For the text-containing cell, return its midpoint in (x, y) coordinate format. 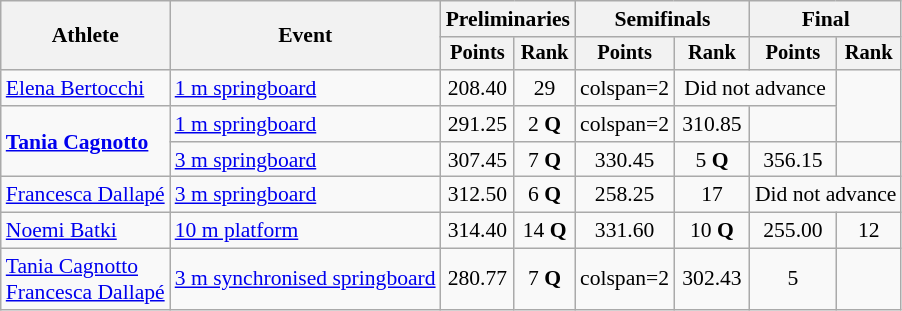
307.45 (478, 160)
356.15 (793, 160)
312.50 (478, 195)
17 (712, 195)
14 Q (544, 231)
Athlete (86, 36)
258.25 (624, 195)
Preliminaries (508, 19)
291.25 (478, 124)
2 Q (544, 124)
Final (826, 19)
208.40 (478, 88)
6 Q (544, 195)
Noemi Batki (86, 231)
10 m platform (306, 231)
Event (306, 36)
255.00 (793, 231)
5 Q (712, 160)
Elena Bertocchi (86, 88)
302.43 (712, 280)
12 (868, 231)
310.85 (712, 124)
Semifinals (662, 19)
10 Q (712, 231)
331.60 (624, 231)
Francesca Dallapé (86, 195)
330.45 (624, 160)
Tania Cagnotto (86, 142)
314.40 (478, 231)
3 m synchronised springboard (306, 280)
Tania CagnottoFrancesca Dallapé (86, 280)
29 (544, 88)
5 (793, 280)
280.77 (478, 280)
